Extract the (X, Y) coordinate from the center of the cell holding the provided text.  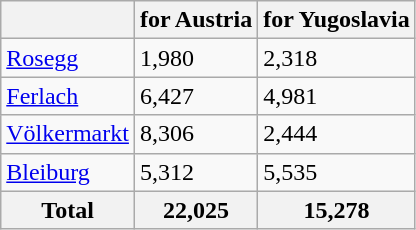
15,278 (337, 210)
22,025 (196, 210)
for Yugoslavia (337, 20)
5,535 (337, 172)
1,980 (196, 58)
2,444 (337, 134)
6,427 (196, 96)
Rosegg (68, 58)
Völkermarkt (68, 134)
4,981 (337, 96)
Bleiburg (68, 172)
8,306 (196, 134)
Total (68, 210)
Ferlach (68, 96)
5,312 (196, 172)
for Austria (196, 20)
2,318 (337, 58)
